For the text-containing cell, return its midpoint in (x, y) coordinate format. 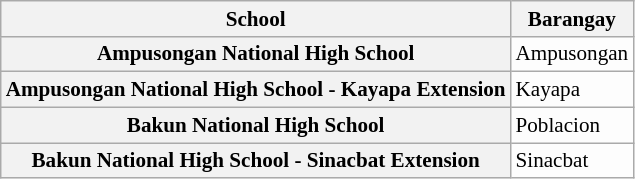
School (256, 18)
Bakun National High School - Sinacbat Extension (256, 160)
Sinacbat (572, 160)
Ampusongan National High School - Kayapa Extension (256, 90)
Ampusongan (572, 54)
Poblacion (572, 124)
Barangay (572, 18)
Bakun National High School (256, 124)
Ampusongan National High School (256, 54)
Kayapa (572, 90)
